For the text-containing cell, return its midpoint in (X, Y) coordinate format. 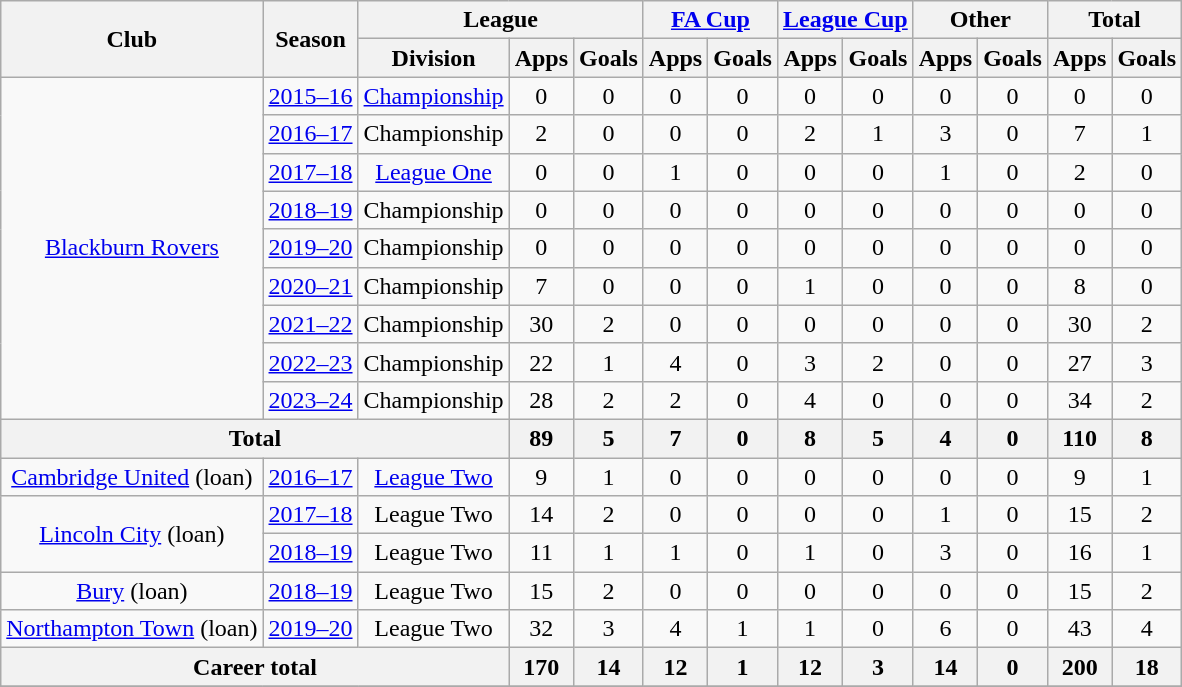
110 (1079, 438)
League One (434, 172)
11 (541, 553)
FA Cup (710, 20)
Career total (255, 667)
2020–21 (310, 286)
Northampton Town (loan) (132, 629)
Season (310, 39)
Bury (loan) (132, 591)
18 (1147, 667)
2015–16 (310, 96)
170 (541, 667)
2023–24 (310, 400)
Club (132, 39)
28 (541, 400)
6 (945, 629)
Lincoln City (loan) (132, 534)
89 (541, 438)
200 (1079, 667)
League (500, 20)
League Cup (845, 20)
22 (541, 362)
Division (434, 58)
32 (541, 629)
Other (980, 20)
2021–22 (310, 324)
Cambridge United (loan) (132, 477)
16 (1079, 553)
Blackburn Rovers (132, 248)
27 (1079, 362)
43 (1079, 629)
2022–23 (310, 362)
34 (1079, 400)
